Search for the cell housing the specified text and yield its (X, Y) center coordinate. 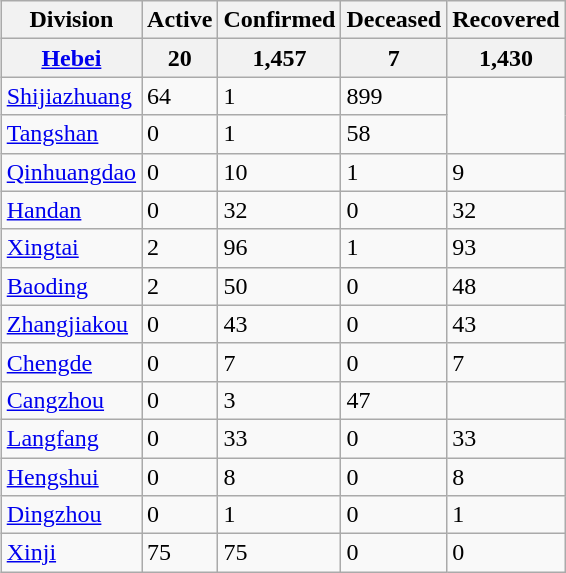
Confirmed (280, 20)
Cangzhou (71, 400)
Qinhuangdao (71, 172)
899 (394, 96)
48 (506, 286)
58 (394, 134)
Division (71, 20)
Xinji (71, 553)
Deceased (394, 20)
Hengshui (71, 477)
Langfang (71, 438)
1,457 (280, 58)
Handan (71, 210)
Xingtai (71, 248)
50 (280, 286)
Baoding (71, 286)
Hebei (71, 58)
1,430 (506, 58)
20 (180, 58)
96 (280, 248)
47 (394, 400)
Recovered (506, 20)
3 (280, 400)
Shijiazhuang (71, 96)
Tangshan (71, 134)
Active (180, 20)
10 (280, 172)
Dingzhou (71, 515)
64 (180, 96)
Chengde (71, 362)
Zhangjiakou (71, 324)
9 (506, 172)
93 (506, 248)
